Output the (x, y) coordinate of the center of the cell containing the given text.  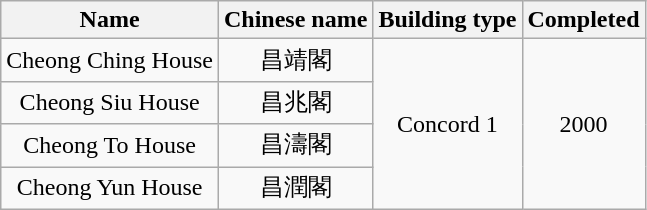
2000 (584, 124)
Cheong Yun House (110, 188)
Concord 1 (448, 124)
昌濤閣 (295, 146)
Name (110, 20)
Cheong To House (110, 146)
Cheong Ching House (110, 60)
Chinese name (295, 20)
Completed (584, 20)
Building type (448, 20)
昌潤閣 (295, 188)
昌靖閣 (295, 60)
Cheong Siu House (110, 102)
昌兆閣 (295, 102)
